Detect which cell encompasses the target text, then output its [x, y] center coordinate. 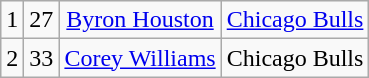
2 [12, 58]
27 [42, 20]
Byron Houston [140, 20]
1 [12, 20]
Corey Williams [140, 58]
33 [42, 58]
